From the cell containing the given text, extract its center point as (X, Y) coordinate. 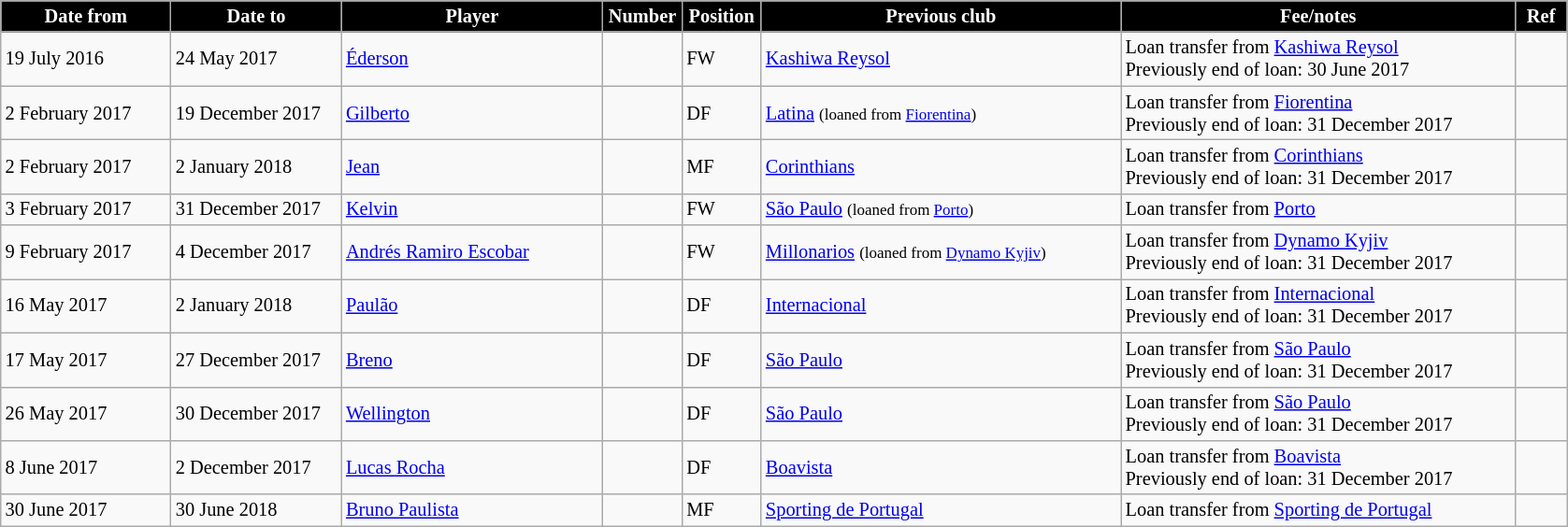
Éderson (472, 59)
Previous club (941, 16)
19 July 2016 (86, 59)
Gilberto (472, 113)
8 June 2017 (86, 467)
2 December 2017 (256, 467)
27 December 2017 (256, 360)
Loan transfer from InternacionalPreviously end of loan: 31 December 2017 (1318, 306)
Loan transfer from Dynamo KyjivPreviously end of loan: 31 December 2017 (1318, 252)
30 June 2018 (256, 510)
Andrés Ramiro Escobar (472, 252)
Jean (472, 166)
Number (643, 16)
Internacional (941, 306)
30 June 2017 (86, 510)
Ref (1541, 16)
Latina (loaned from Fiorentina) (941, 113)
Kelvin (472, 209)
Position (722, 16)
Loan transfer from BoavistaPreviously end of loan: 31 December 2017 (1318, 467)
24 May 2017 (256, 59)
Date to (256, 16)
Loan transfer from Sporting de Portugal (1318, 510)
Date from (86, 16)
Player (472, 16)
Loan transfer from Porto (1318, 209)
Paulão (472, 306)
30 December 2017 (256, 414)
Loan transfer from FiorentinaPreviously end of loan: 31 December 2017 (1318, 113)
Kashiwa Reysol (941, 59)
Wellington (472, 414)
9 February 2017 (86, 252)
31 December 2017 (256, 209)
Fee/notes (1318, 16)
19 December 2017 (256, 113)
Lucas Rocha (472, 467)
Bruno Paulista (472, 510)
Loan transfer from Kashiwa ReysolPreviously end of loan: 30 June 2017 (1318, 59)
26 May 2017 (86, 414)
São Paulo (loaned from Porto) (941, 209)
Corinthians (941, 166)
Sporting de Portugal (941, 510)
Millonarios (loaned from Dynamo Kyjiv) (941, 252)
Breno (472, 360)
16 May 2017 (86, 306)
17 May 2017 (86, 360)
3 February 2017 (86, 209)
Boavista (941, 467)
Loan transfer from CorinthiansPreviously end of loan: 31 December 2017 (1318, 166)
4 December 2017 (256, 252)
